Identify which cell holds the provided text, then report its [X, Y] central coordinate. 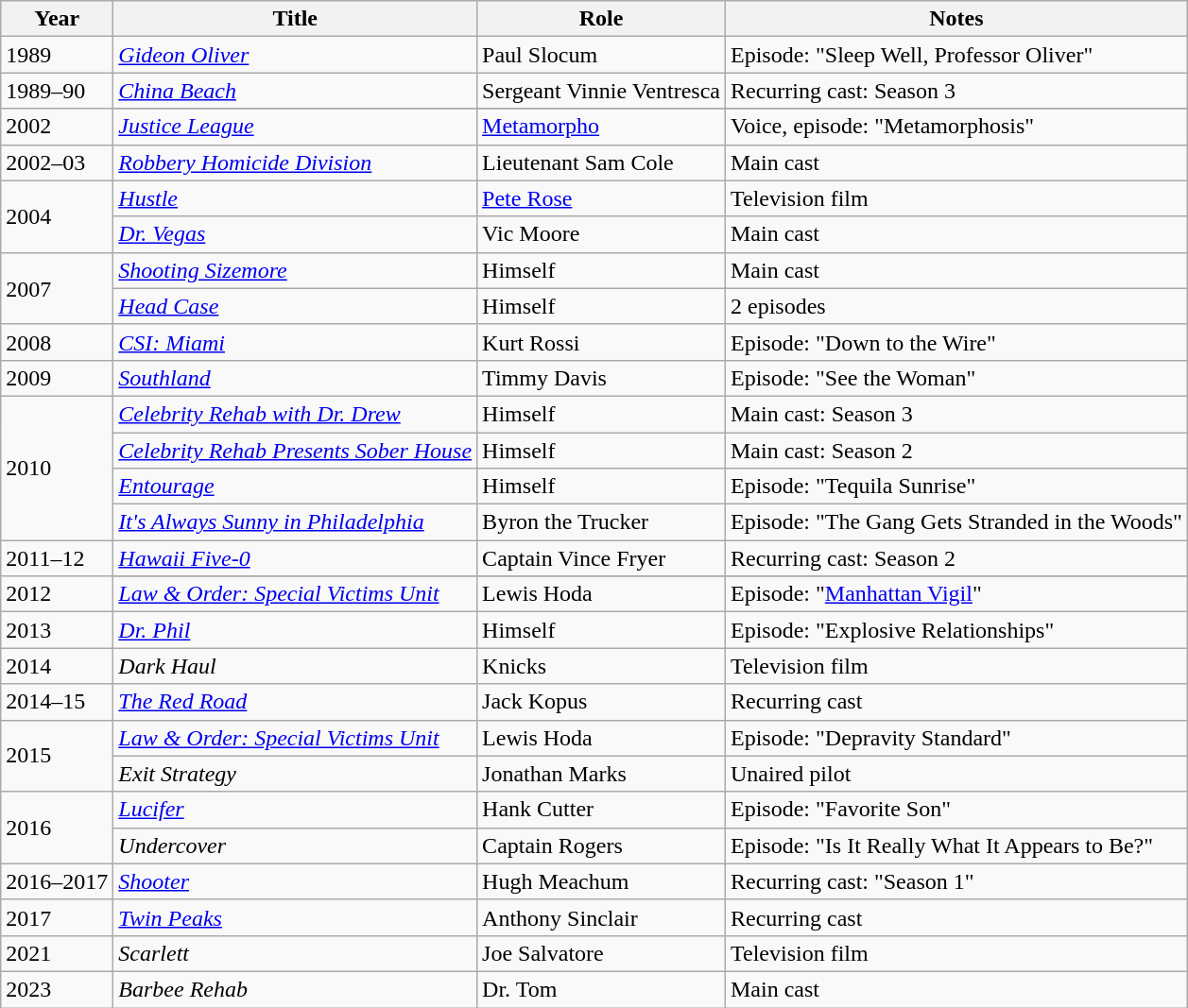
Joe Salvatore [601, 953]
Celebrity Rehab Presents Sober House [295, 451]
2009 [57, 378]
Hustle [295, 198]
1989–90 [57, 91]
Title [295, 19]
Pete Rose [601, 198]
Undercover [295, 846]
Entourage [295, 487]
Unaired pilot [956, 774]
Lucifer [295, 810]
Shooter [295, 881]
Recurring cast: "Season 1" [956, 881]
2014 [57, 666]
Head Case [295, 306]
Episode: "Favorite Son" [956, 810]
Episode: "Depravity Standard" [956, 738]
Episode: "See the Woman" [956, 378]
2010 [57, 468]
Episode: "Down to the Wire" [956, 342]
Knicks [601, 666]
Episode: "Explosive Relationships" [956, 630]
The Red Road [295, 702]
Recurring cast: Season 3 [956, 91]
Vic Moore [601, 234]
2021 [57, 953]
Main cast: Season 3 [956, 414]
China Beach [295, 91]
2004 [57, 216]
Recurring cast: Season 2 [956, 558]
Byron the Trucker [601, 522]
2012 [57, 594]
2017 [57, 917]
Jonathan Marks [601, 774]
Hawaii Five-0 [295, 558]
Dr. Tom [601, 989]
2015 [57, 756]
Year [57, 19]
Lieutenant Sam Cole [601, 162]
Twin Peaks [295, 917]
Sergeant Vinnie Ventresca [601, 91]
Episode: "Is It Really What It Appears to Be?" [956, 846]
Paul Slocum [601, 55]
Episode: "Sleep Well, Professor Oliver" [956, 55]
2011–12 [57, 558]
CSI: Miami [295, 342]
2008 [57, 342]
Robbery Homicide Division [295, 162]
2023 [57, 989]
Southland [295, 378]
Notes [956, 19]
2014–15 [57, 702]
Hugh Meachum [601, 881]
2002 [57, 127]
Shooting Sizemore [295, 270]
2013 [57, 630]
2 episodes [956, 306]
Celebrity Rehab with Dr. Drew [295, 414]
Metamorpho [601, 127]
Dr. Phil [295, 630]
Hank Cutter [601, 810]
Timmy Davis [601, 378]
2002–03 [57, 162]
Kurt Rossi [601, 342]
Dr. Vegas [295, 234]
Exit Strategy [295, 774]
Role [601, 19]
Episode: "The Gang Gets Stranded in the Woods" [956, 522]
Justice League [295, 127]
Main cast: Season 2 [956, 451]
Dark Haul [295, 666]
Captain Rogers [601, 846]
Anthony Sinclair [601, 917]
Captain Vince Fryer [601, 558]
2007 [57, 288]
Voice, episode: "Metamorphosis" [956, 127]
Episode: "Tequila Sunrise" [956, 487]
Barbee Rehab [295, 989]
2016–2017 [57, 881]
Episode: "Manhattan Vigil" [956, 594]
1989 [57, 55]
It's Always Sunny in Philadelphia [295, 522]
Gideon Oliver [295, 55]
Scarlett [295, 953]
Jack Kopus [601, 702]
2016 [57, 828]
